Identify which cell holds the provided text, then report its (x, y) central coordinate. 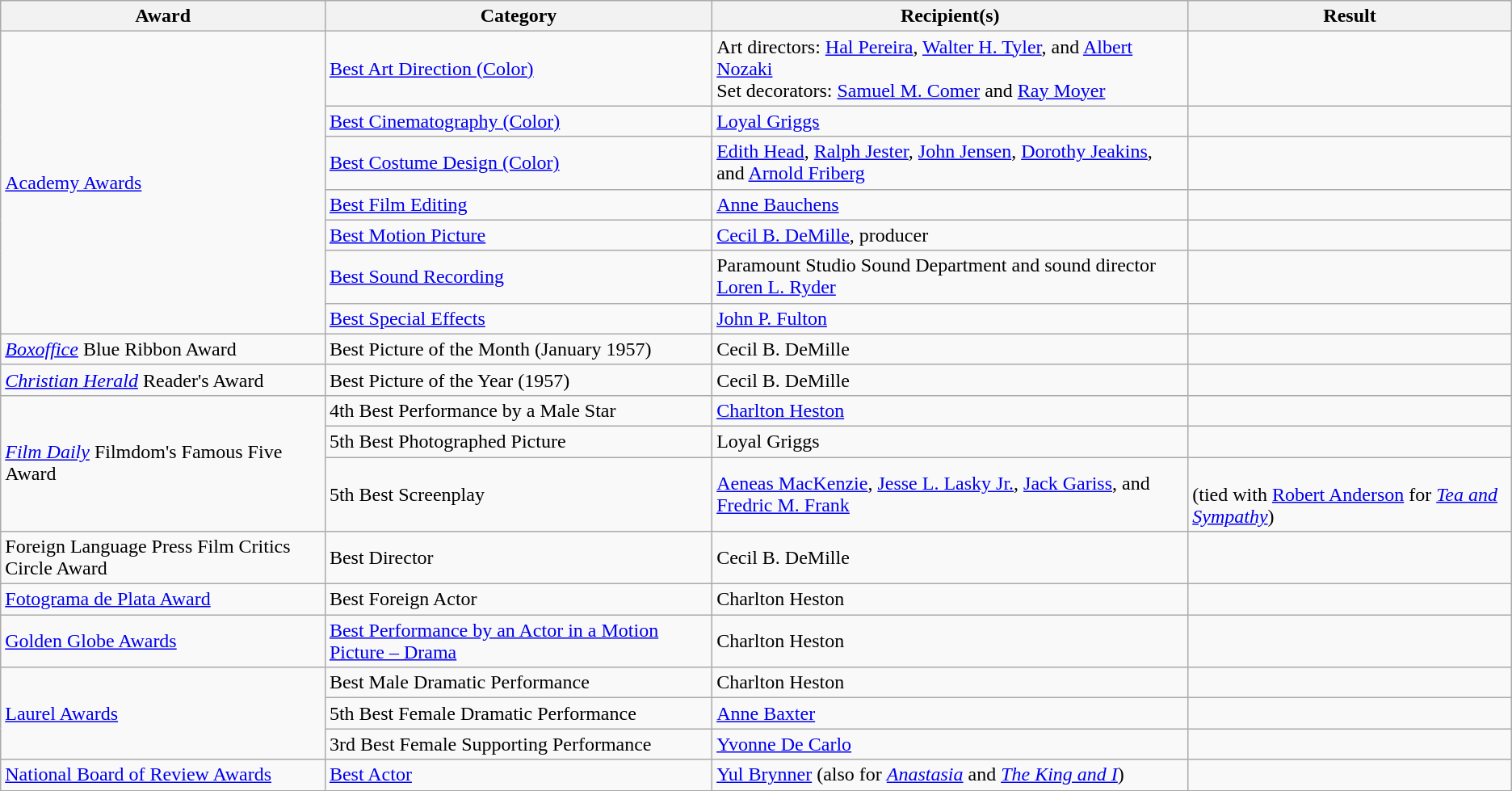
Best Male Dramatic Performance (519, 683)
(tied with Robert Anderson for Tea and Sympathy) (1350, 494)
Best Director (519, 557)
Best Costume Design (Color) (519, 163)
Yul Brynner (also for Anastasia and The King and I) (950, 775)
Anne Bauchens (950, 204)
5th Best Screenplay (519, 494)
Fotograma de Plata Award (163, 600)
Paramount Studio Sound Department and sound director Loren L. Ryder (950, 276)
3rd Best Female Supporting Performance (519, 744)
Aeneas MacKenzie, Jesse L. Lasky Jr., Jack Gariss, and Fredric M. Frank (950, 494)
4th Best Performance by a Male Star (519, 410)
Result (1350, 16)
John P. Fulton (950, 318)
Best Picture of the Month (January 1957) (519, 349)
Best Picture of the Year (1957) (519, 380)
Christian Herald Reader's Award (163, 380)
Best Actor (519, 775)
Art directors: Hal Pereira, Walter H. Tyler, and Albert NozakiSet decorators: Samuel M. Comer and Ray Moyer (950, 69)
Best Film Editing (519, 204)
Academy Awards (163, 183)
Edith Head, Ralph Jester, John Jensen, Dorothy Jeakins, and Arnold Friberg (950, 163)
Best Cinematography (Color) (519, 121)
Foreign Language Press Film Critics Circle Award (163, 557)
5th Best Female Dramatic Performance (519, 713)
Best Performance by an Actor in a Motion Picture – Drama (519, 642)
Best Special Effects (519, 318)
Best Foreign Actor (519, 600)
National Board of Review Awards (163, 775)
Film Daily Filmdom's Famous Five Award (163, 463)
Anne Baxter (950, 713)
Laurel Awards (163, 713)
Category (519, 16)
Best Art Direction (Color) (519, 69)
Cecil B. DeMille, producer (950, 235)
Best Motion Picture (519, 235)
Best Sound Recording (519, 276)
5th Best Photographed Picture (519, 441)
Yvonne De Carlo (950, 744)
Boxoffice Blue Ribbon Award (163, 349)
Award (163, 16)
Golden Globe Awards (163, 642)
Recipient(s) (950, 16)
